Search for the cell housing the specified text and yield its (X, Y) center coordinate. 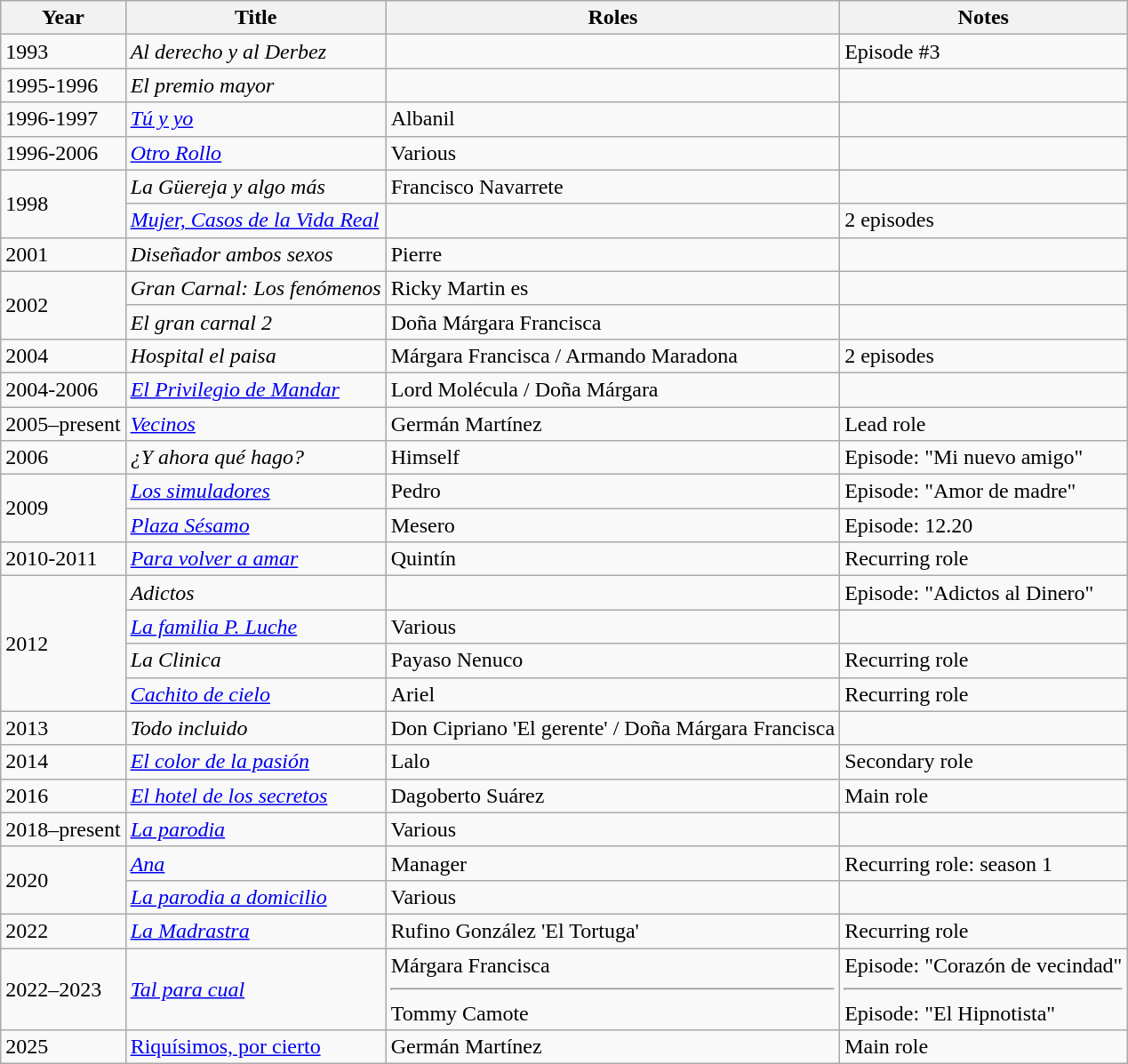
Episode: "Mi nuevo amigo" (983, 458)
Episode: "Amor de madre" (983, 492)
Lead role (983, 424)
2016 (63, 796)
1996-1997 (63, 119)
1998 (63, 204)
La Güereja y algo más (256, 187)
Dagoberto Suárez (612, 796)
Tú y yo (256, 119)
La familia P. Luche (256, 627)
El Privilegio de Mandar (256, 389)
2022 (63, 931)
Al derecho y al Derbez (256, 52)
1993 (63, 52)
Vecinos (256, 424)
Title (256, 18)
Lord Molécula / Doña Márgara (612, 389)
Gran Carnal: Los fenómenos (256, 288)
Quintín (612, 559)
2012 (63, 644)
Roles (612, 18)
El gran carnal 2 (256, 322)
¿Y ahora qué hago? (256, 458)
Francisco Navarrete (612, 187)
Ana (256, 863)
La Clinica (256, 660)
Notes (983, 18)
Episode: "Corazón de vecindad"Episode: "El Hipnotista" (983, 988)
Lalo (612, 762)
Ariel (612, 694)
2010-2011 (63, 559)
Rufino González 'El Tortuga' (612, 931)
El color de la pasión (256, 762)
Doña Márgara Francisca (612, 322)
Albanil (612, 119)
Episode #3 (983, 52)
Year (63, 18)
Márgara Francisca / Armando Maradona (612, 356)
La parodia a domicilio (256, 897)
El premio mayor (256, 85)
2014 (63, 762)
2009 (63, 508)
Hospital el paisa (256, 356)
2002 (63, 305)
2004-2006 (63, 389)
Para volver a amar (256, 559)
Don Cipriano 'El gerente' / Doña Márgara Francisca (612, 728)
Pedro (612, 492)
Plaza Sésamo (256, 525)
1995-1996 (63, 85)
Himself (612, 458)
Otro Rollo (256, 153)
La parodia (256, 829)
2001 (63, 254)
Episode: "Adictos al Dinero" (983, 593)
2025 (63, 1047)
Pierre (612, 254)
2020 (63, 880)
Diseñador ambos sexos (256, 254)
2004 (63, 356)
Payaso Nenuco (612, 660)
Mujer, Casos de la Vida Real (256, 220)
2022–2023 (63, 988)
2006 (63, 458)
Riquísimos, por cierto (256, 1047)
Manager (612, 863)
Los simuladores (256, 492)
Recurring role: season 1 (983, 863)
Márgara FranciscaTommy Camote (612, 988)
Mesero (612, 525)
Secondary role (983, 762)
La Madrastra (256, 931)
1996-2006 (63, 153)
Tal para cual (256, 988)
Todo incluido (256, 728)
El hotel de los secretos (256, 796)
2018–present (63, 829)
Ricky Martin es (612, 288)
Episode: 12.20 (983, 525)
Cachito de cielo (256, 694)
Adictos (256, 593)
2005–present (63, 424)
2013 (63, 728)
